Search for the cell housing the specified text and yield its [X, Y] center coordinate. 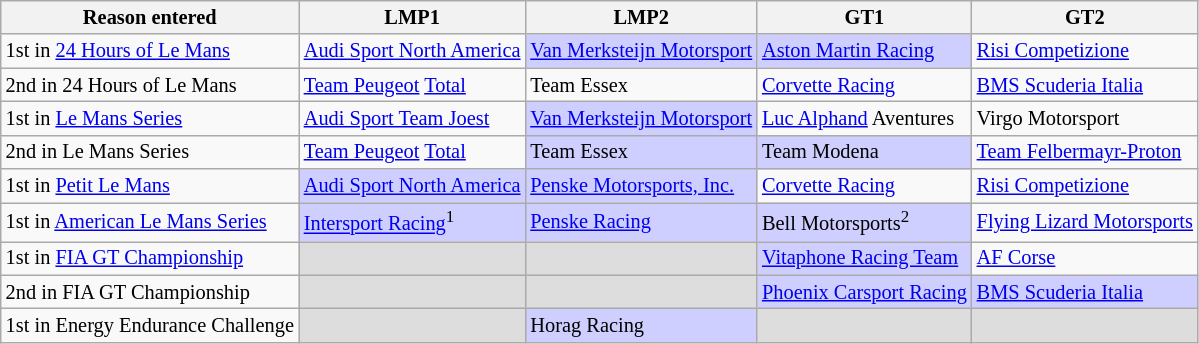
2nd in 24 Hours of Le Mans [150, 85]
1st in 24 Hours of Le Mans [150, 51]
GT1 [864, 17]
Penske Motorsports, Inc. [641, 186]
Flying Lizard Motorsports [1085, 222]
Vitaphone Racing Team [864, 258]
Horag Racing [641, 326]
1st in American Le Mans Series [150, 222]
2nd in Le Mans Series [150, 152]
1st in Energy Endurance Challenge [150, 326]
1st in FIA GT Championship [150, 258]
Virgo Motorsport [1085, 118]
LMP1 [412, 17]
GT2 [1085, 17]
Penske Racing [641, 222]
Bell Motorsports2 [864, 222]
1st in Le Mans Series [150, 118]
Audi Sport Team Joest [412, 118]
Luc Alphand Aventures [864, 118]
Intersport Racing1 [412, 222]
Phoenix Carsport Racing [864, 292]
2nd in FIA GT Championship [150, 292]
LMP2 [641, 17]
AF Corse [1085, 258]
1st in Petit Le Mans [150, 186]
Reason entered [150, 17]
Team Modena [864, 152]
Team Felbermayr-Proton [1085, 152]
Aston Martin Racing [864, 51]
